Capture the cell that displays the provided text and extract its [X, Y] central coordinate. 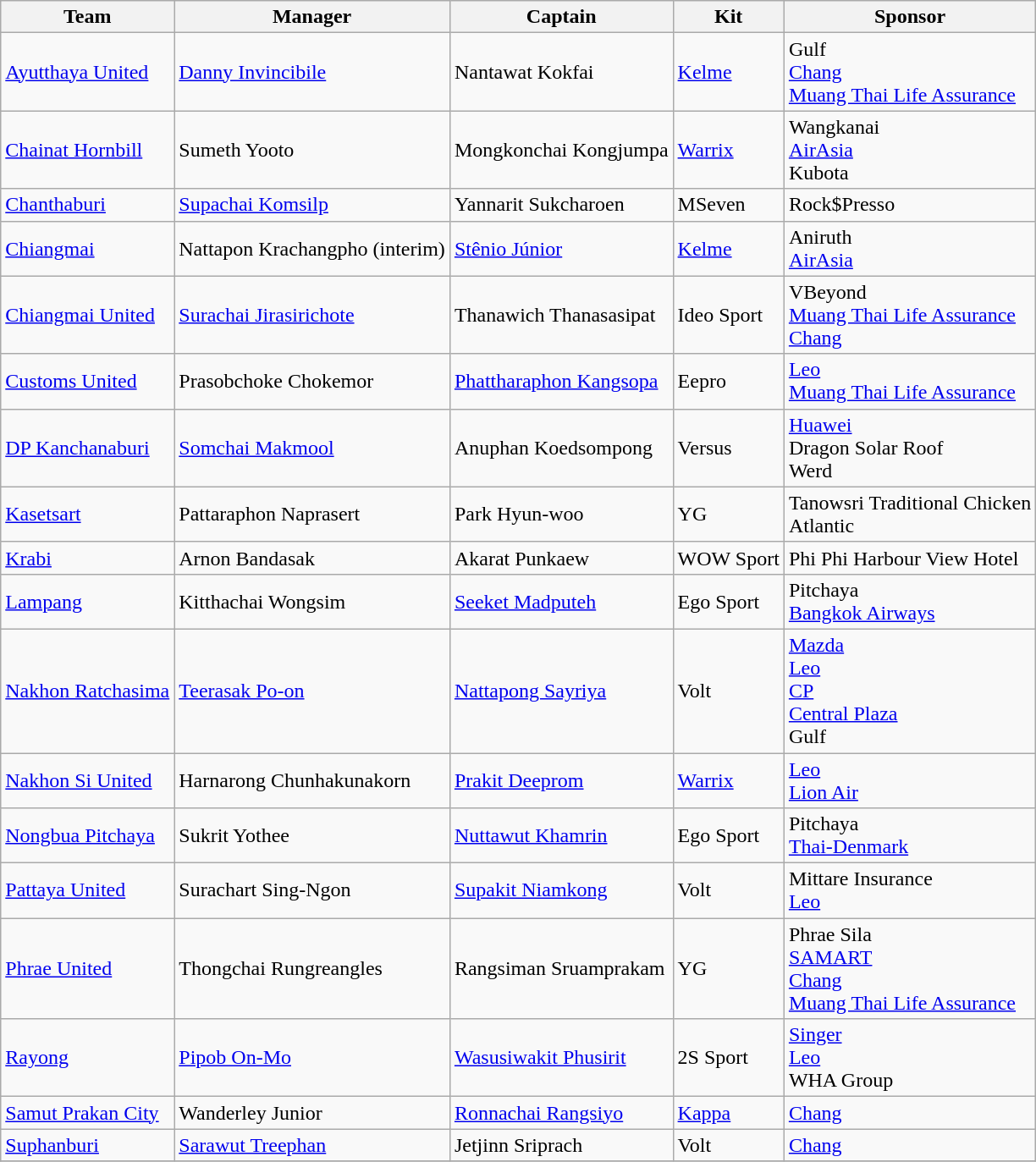
WangkanaiAirAsiaKubota [909, 150]
Prakit Deeprom [561, 780]
Eepro [728, 381]
Kitthachai Wongsim [312, 601]
Pitchaya Thai-Denmark [909, 836]
Pattaya United [88, 890]
Chiangmai United [88, 315]
Manager [312, 17]
Surachai Jirasirichote [312, 315]
Samut Prakan City [88, 1113]
Phi Phi Harbour View Hotel [909, 558]
Suphanburi [88, 1145]
Captain [561, 17]
Krabi [88, 558]
Prasobchoke Chokemor [312, 381]
Ronnachai Rangsiyo [561, 1113]
Team [88, 17]
Ayutthaya United [88, 72]
Ideo Sport [728, 315]
Wanderley Junior [312, 1113]
Nattapon Krachangpho (interim) [312, 249]
Customs United [88, 381]
HuaweiDragon Solar RoofWerd [909, 448]
Mittare InsuranceLeo [909, 890]
LeoLion Air [909, 780]
Surachart Sing-Ngon [312, 890]
AniruthAirAsia [909, 249]
Rock$Presso [909, 205]
Thongchai Rungreangles [312, 968]
Anuphan Koedsompong [561, 448]
Phattharaphon Kangsopa [561, 381]
MazdaLeoCPCentral PlazaGulf [909, 691]
Sponsor [909, 17]
Kappa [728, 1113]
Supakit Niamkong [561, 890]
Chanthaburi [88, 205]
Seeket Madputeh [561, 601]
Pipob On-Mo [312, 1058]
LeoMuang Thai Life Assurance [909, 381]
Pattaraphon Naprasert [312, 515]
Akarat Punkaew [561, 558]
Sukrit Yothee [312, 836]
VBeyondMuang Thai Life AssuranceChang [909, 315]
Somchai Makmool [312, 448]
PitchayaBangkok Airways [909, 601]
WOW Sport [728, 558]
Lampang [88, 601]
Nattapong Sayriya [561, 691]
Rayong [88, 1058]
Mongkonchai Kongjumpa [561, 150]
Chainat Hornbill [88, 150]
GulfChangMuang Thai Life Assurance [909, 72]
SingerLeoWHA Group [909, 1058]
Nakhon Ratchasima [88, 691]
Nantawat Kokfai [561, 72]
Phrae SilaSAMARTChangMuang Thai Life Assurance [909, 968]
Harnarong Chunhakunakorn [312, 780]
Versus [728, 448]
Wasusiwakit Phusirit [561, 1058]
Jetjinn Sriprach [561, 1145]
Teerasak Po-on [312, 691]
Yannarit Sukcharoen [561, 205]
Thanawich Thanasasipat [561, 315]
Danny Invincibile [312, 72]
Supachai Komsilp [312, 205]
Arnon Bandasak [312, 558]
DP Kanchanaburi [88, 448]
Kasetsart [88, 515]
2S Sport [728, 1058]
Phrae United [88, 968]
Sumeth Yooto [312, 150]
Chiangmai [88, 249]
Kit [728, 17]
Park Hyun-woo [561, 515]
Nuttawut Khamrin [561, 836]
Stênio Júnior [561, 249]
Nongbua Pitchaya [88, 836]
Sarawut Treephan [312, 1145]
MSeven [728, 205]
Nakhon Si United [88, 780]
Rangsiman Sruamprakam [561, 968]
Tanowsri Traditional ChickenAtlantic [909, 515]
